Provide the (X, Y) coordinate of the cell's center where the given text is located.  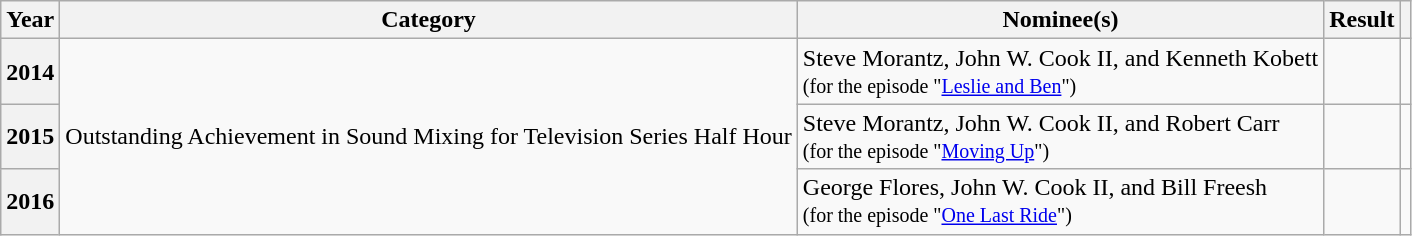
George Flores, John W. Cook II, and Bill Freesh(for the episode "One Last Ride") (1060, 202)
Result (1362, 20)
2016 (30, 202)
Category (429, 20)
Nominee(s) (1060, 20)
Steve Morantz, John W. Cook II, and Robert Carr(for the episode "Moving Up") (1060, 136)
Year (30, 20)
Steve Morantz, John W. Cook II, and Kenneth Kobett(for the episode "Leslie and Ben") (1060, 72)
2014 (30, 72)
2015 (30, 136)
Outstanding Achievement in Sound Mixing for Television Series Half Hour (429, 136)
